Identify which cell holds the provided text, then report its (X, Y) central coordinate. 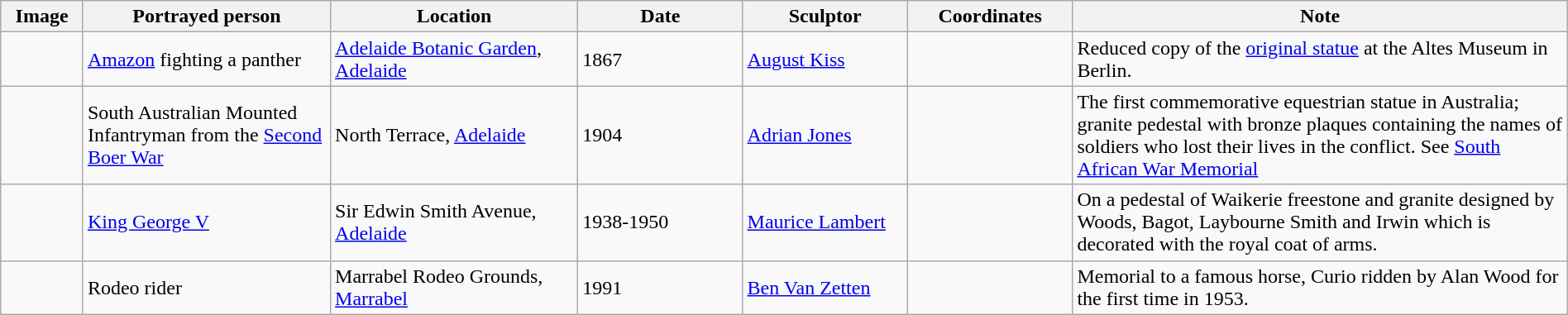
Amazon fighting a panther (207, 60)
Image (42, 17)
South Australian Mounted Infantryman from the Second Boer War (207, 136)
Location (455, 17)
Memorial to a famous horse, Curio ridden by Alan Wood for the first time in 1953. (1320, 288)
Adrian Jones (825, 136)
Marrabel Rodeo Grounds, Marrabel (455, 288)
North Terrace, Adelaide (455, 136)
Portrayed person (207, 17)
Adelaide Botanic Garden, Adelaide (455, 60)
1867 (660, 60)
Reduced copy of the original statue at the Altes Museum in Berlin. (1320, 60)
Sir Edwin Smith Avenue, Adelaide (455, 222)
Coordinates (989, 17)
1938-1950 (660, 222)
Date (660, 17)
1904 (660, 136)
Rodeo rider (207, 288)
On a pedestal of Waikerie freestone and granite designed by Woods, Bagot, Laybourne Smith and Irwin which is decorated with the royal coat of arms. (1320, 222)
Sculptor (825, 17)
1991 (660, 288)
Maurice Lambert (825, 222)
King George V (207, 222)
Ben Van Zetten (825, 288)
Note (1320, 17)
August Kiss (825, 60)
